Return (x, y) of the center of cell containing provided text 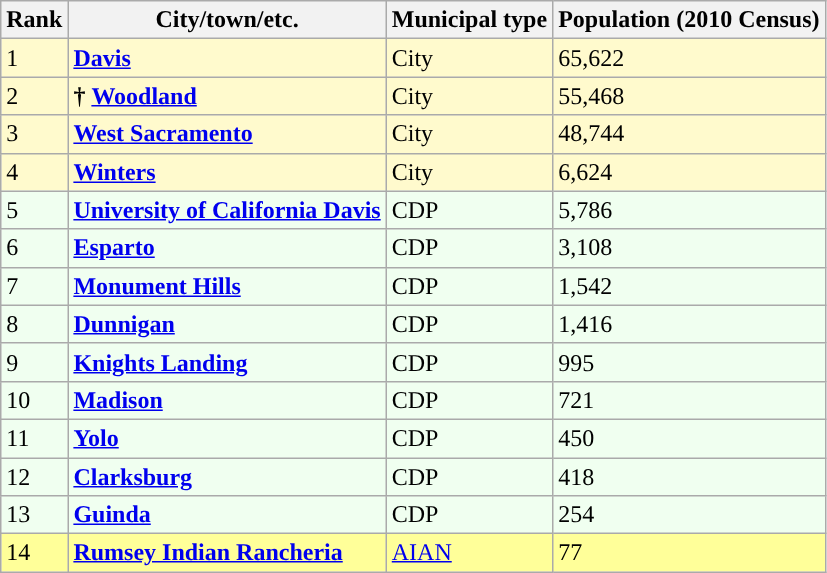
1,416 (689, 324)
254 (689, 515)
2 (34, 96)
Monument Hills (227, 286)
Winters (227, 172)
450 (689, 438)
13 (34, 515)
Dunnigan (227, 324)
AIAN (469, 553)
Yolo (227, 438)
65,622 (689, 58)
1,542 (689, 286)
3 (34, 134)
City/town/etc. (227, 20)
55,468 (689, 96)
Guinda (227, 515)
Municipal type (469, 20)
1 (34, 58)
Knights Landing (227, 362)
721 (689, 400)
995 (689, 362)
14 (34, 553)
77 (689, 553)
Population (2010 Census) (689, 20)
5 (34, 210)
University of California Davis (227, 210)
8 (34, 324)
7 (34, 286)
6,624 (689, 172)
418 (689, 477)
Madison (227, 400)
11 (34, 438)
10 (34, 400)
4 (34, 172)
9 (34, 362)
48,744 (689, 134)
6 (34, 248)
5,786 (689, 210)
† Woodland (227, 96)
Clarksburg (227, 477)
12 (34, 477)
3,108 (689, 248)
Rank (34, 20)
Rumsey Indian Rancheria (227, 553)
Davis (227, 58)
Esparto (227, 248)
West Sacramento (227, 134)
